Output the [X, Y] coordinate of the center of the cell containing the given text.  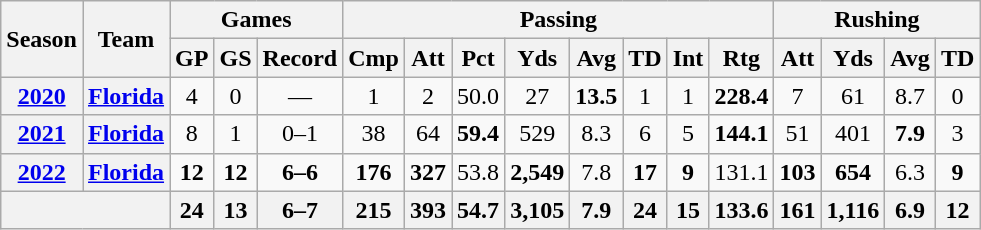
6.3 [910, 172]
Int [688, 58]
GP [192, 58]
2,549 [538, 172]
3 [957, 134]
8.7 [910, 96]
Pct [478, 58]
327 [428, 172]
— [300, 96]
Games [256, 20]
133.6 [742, 210]
176 [374, 172]
54.7 [478, 210]
Record [300, 58]
228.4 [742, 96]
103 [798, 172]
161 [798, 210]
38 [374, 134]
13 [236, 210]
2022 [42, 172]
GS [236, 58]
7.8 [596, 172]
6 [645, 134]
215 [374, 210]
2 [428, 96]
2021 [42, 134]
7 [798, 96]
27 [538, 96]
8.3 [596, 134]
8 [192, 134]
401 [853, 134]
Rushing [877, 20]
64 [428, 134]
6–7 [300, 210]
Team [126, 39]
17 [645, 172]
4 [192, 96]
6–6 [300, 172]
131.1 [742, 172]
Season [42, 39]
51 [798, 134]
144.1 [742, 134]
Cmp [374, 58]
Rtg [742, 58]
654 [853, 172]
13.5 [596, 96]
0–1 [300, 134]
61 [853, 96]
6.9 [910, 210]
53.8 [478, 172]
15 [688, 210]
59.4 [478, 134]
5 [688, 134]
529 [538, 134]
1,116 [853, 210]
393 [428, 210]
50.0 [478, 96]
Passing [558, 20]
3,105 [538, 210]
2020 [42, 96]
